Return (x, y) of the center of cell containing provided text 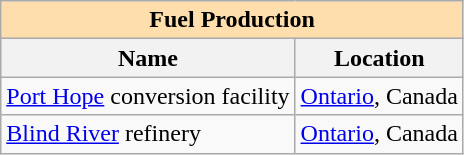
Name (148, 58)
Fuel Production (232, 20)
Location (379, 58)
Blind River refinery (148, 134)
Port Hope conversion facility (148, 96)
